Locate the cell with the specified text and output its (x, y) center coordinate. 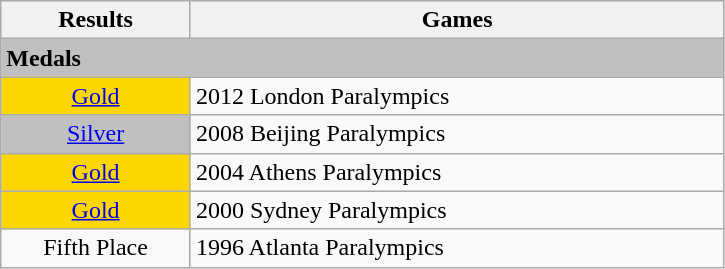
Results (96, 20)
2000 Sydney Paralympics (457, 210)
Games (457, 20)
1996 Atlanta Paralympics (457, 248)
Silver (96, 134)
Fifth Place (96, 248)
2012 London Paralympics (457, 96)
Medals (362, 58)
2004 Athens Paralympics (457, 172)
2008 Beijing Paralympics (457, 134)
